Return (X, Y) of the center of cell containing provided text 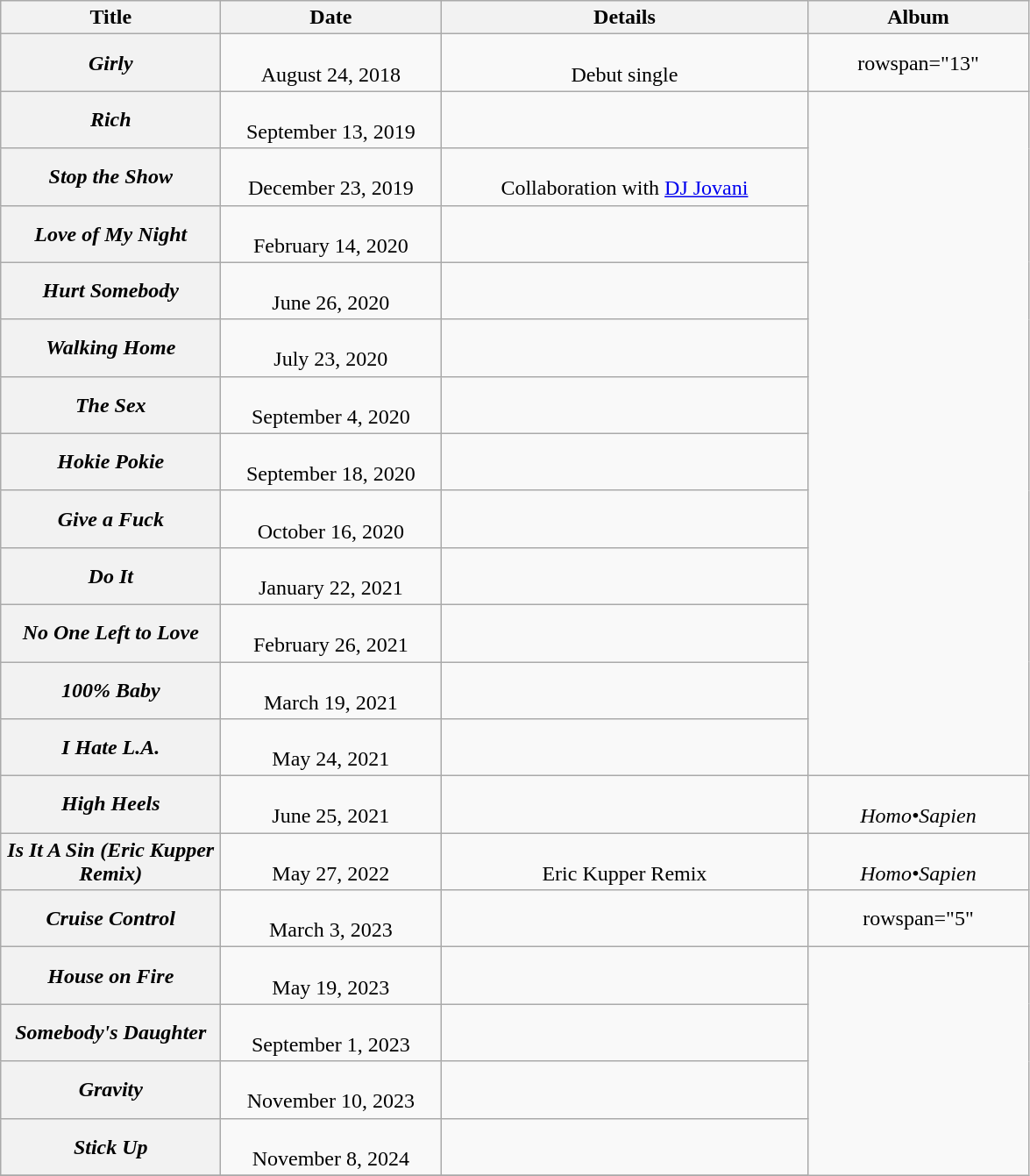
Girly (110, 63)
June 25, 2021 (331, 805)
High Heels (110, 805)
February 14, 2020 (331, 233)
March 19, 2021 (331, 689)
January 22, 2021 (331, 575)
July 23, 2020 (331, 347)
Eric Kupper Remix (624, 861)
September 13, 2019 (331, 119)
Date (331, 18)
August 24, 2018 (331, 63)
Debut single (624, 63)
rowspan="13" (919, 63)
September 1, 2023 (331, 1033)
Collaboration with DJ Jovani (624, 177)
May 24, 2021 (331, 747)
October 16, 2020 (331, 519)
Is It A Sin (Eric Kupper Remix) (110, 861)
September 18, 2020 (331, 461)
December 23, 2019 (331, 177)
Gravity (110, 1089)
Stop the Show (110, 177)
November 8, 2024 (331, 1147)
Love of My Night (110, 233)
House on Fire (110, 975)
Cruise Control (110, 919)
Do It (110, 575)
Hokie Pokie (110, 461)
Somebody's Daughter (110, 1033)
September 4, 2020 (331, 405)
Stick Up (110, 1147)
The Sex (110, 405)
I Hate L.A. (110, 747)
February 26, 2021 (331, 633)
Hurt Somebody (110, 291)
Title (110, 18)
No One Left to Love (110, 633)
rowspan="5" (919, 919)
November 10, 2023 (331, 1089)
June 26, 2020 (331, 291)
Rich (110, 119)
Details (624, 18)
Album (919, 18)
100% Baby (110, 689)
Give a Fuck (110, 519)
Walking Home (110, 347)
May 27, 2022 (331, 861)
May 19, 2023 (331, 975)
March 3, 2023 (331, 919)
